Locate the cell with the specified text and output its (X, Y) center coordinate. 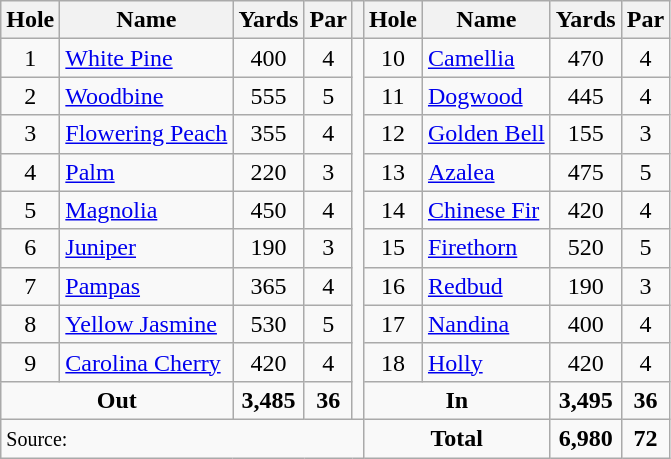
15 (392, 248)
365 (268, 286)
355 (268, 134)
7 (30, 286)
1 (30, 58)
Golden Bell (486, 134)
Woodbine (146, 96)
17 (392, 324)
16 (392, 286)
220 (268, 172)
11 (392, 96)
Flowering Peach (146, 134)
14 (392, 210)
475 (586, 172)
12 (392, 134)
Carolina Cherry (146, 362)
3,485 (268, 400)
13 (392, 172)
450 (268, 210)
Redbud (486, 286)
Camellia (486, 58)
Total (456, 438)
2 (30, 96)
155 (586, 134)
8 (30, 324)
Magnolia (146, 210)
Palm (146, 172)
White Pine (146, 58)
In (456, 400)
6,980 (586, 438)
530 (268, 324)
10 (392, 58)
Yellow Jasmine (146, 324)
Firethorn (486, 248)
445 (586, 96)
Nandina (486, 324)
Pampas (146, 286)
Out (117, 400)
520 (586, 248)
Source: (182, 438)
Dogwood (486, 96)
Juniper (146, 248)
555 (268, 96)
72 (645, 438)
470 (586, 58)
Holly (486, 362)
Azalea (486, 172)
6 (30, 248)
9 (30, 362)
18 (392, 362)
3,495 (586, 400)
Chinese Fir (486, 210)
